Scan for the cell matching the given text and deliver its [x, y] coordinate at center. 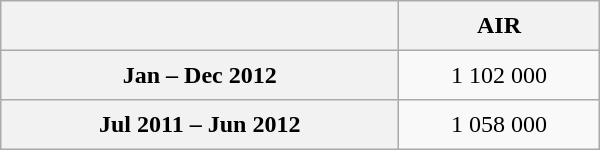
1 058 000 [500, 125]
AIR [500, 26]
1 102 000 [500, 75]
Jan – Dec 2012 [200, 75]
Jul 2011 – Jun 2012 [200, 125]
